Capture the cell that displays the provided text and extract its [X, Y] central coordinate. 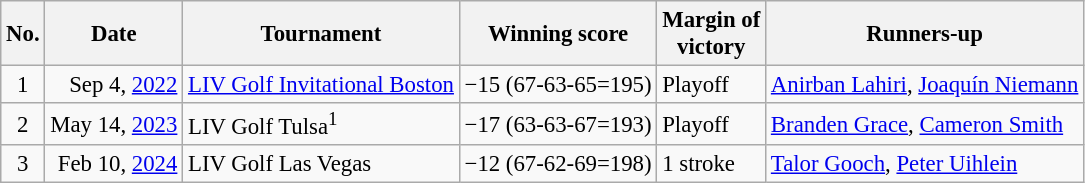
May 14, 2023 [114, 124]
Margin ofvictory [712, 34]
−15 (67-63-65=195) [558, 85]
Winning score [558, 34]
−12 (67-62-69=198) [558, 164]
Branden Grace, Cameron Smith [925, 124]
Sep 4, 2022 [114, 85]
2 [23, 124]
No. [23, 34]
Tournament [322, 34]
Talor Gooch, Peter Uihlein [925, 164]
1 [23, 85]
Date [114, 34]
1 stroke [712, 164]
LIV Golf Invitational Boston [322, 85]
Feb 10, 2024 [114, 164]
Runners-up [925, 34]
−17 (63-63-67=193) [558, 124]
LIV Golf Las Vegas [322, 164]
Anirban Lahiri, Joaquín Niemann [925, 85]
3 [23, 164]
LIV Golf Tulsa1 [322, 124]
